Output the [X, Y] coordinate of the center of the cell containing the given text.  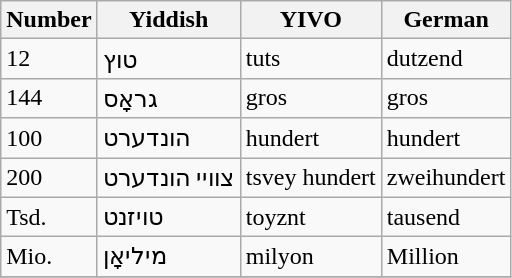
צוויי הונדערט [168, 178]
zweihundert [446, 178]
Tsd. [49, 217]
Yiddish [168, 20]
12 [49, 59]
טוץ [168, 59]
toyznt [310, 217]
tuts [310, 59]
milyon [310, 257]
גראָס [168, 98]
Number [49, 20]
Mio. [49, 257]
YIVO [310, 20]
dutzend [446, 59]
200 [49, 178]
הונדערט [168, 138]
tsvey hundert [310, 178]
טויזנט [168, 217]
Million [446, 257]
100 [49, 138]
tausend [446, 217]
144 [49, 98]
German [446, 20]
מיליאָן [168, 257]
